Identify which cell holds the provided text, then report its (x, y) central coordinate. 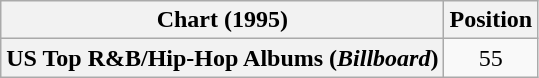
Position (491, 20)
Chart (1995) (222, 20)
55 (491, 58)
US Top R&B/Hip-Hop Albums (Billboard) (222, 58)
